Scan for the cell matching the given text and deliver its [x, y] coordinate at center. 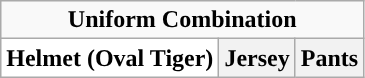
Helmet (Oval Tiger) [110, 58]
Uniform Combination [182, 20]
Jersey [257, 58]
Pants [329, 58]
